Locate the cell with the specified text and output its (x, y) center coordinate. 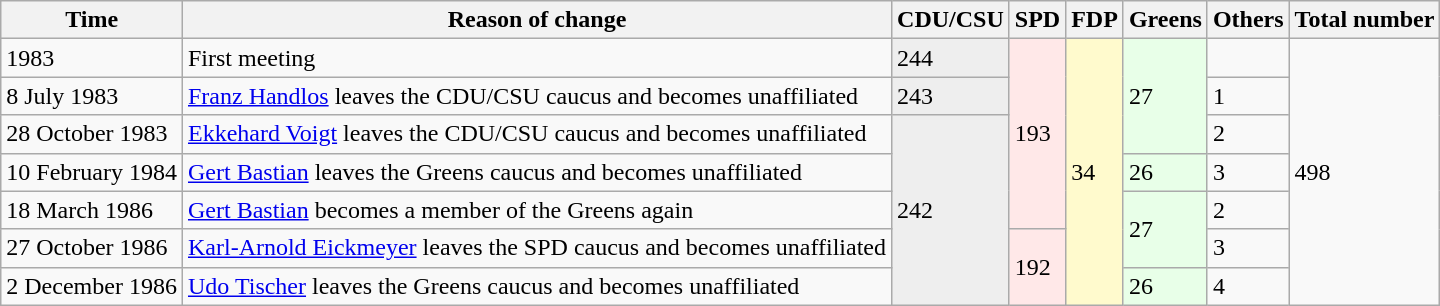
Total number (1364, 20)
193 (1037, 134)
34 (1095, 172)
Ekkehard Voigt leaves the CDU/CSU caucus and becomes unaffiliated (536, 134)
1983 (92, 58)
Karl-Arnold Eickmeyer leaves the SPD caucus and becomes unaffiliated (536, 248)
8 July 1983 (92, 96)
2 December 1986 (92, 286)
10 February 1984 (92, 172)
Reason of change (536, 20)
Franz Handlos leaves the CDU/CSU caucus and becomes unaffiliated (536, 96)
242 (951, 210)
244 (951, 58)
SPD (1037, 20)
Udo Tischer leaves the Greens caucus and becomes unaffiliated (536, 286)
28 October 1983 (92, 134)
18 March 1986 (92, 210)
Greens (1165, 20)
Time (92, 20)
498 (1364, 172)
4 (1248, 286)
192 (1037, 267)
Gert Bastian leaves the Greens caucus and becomes unaffiliated (536, 172)
FDP (1095, 20)
First meeting (536, 58)
CDU/CSU (951, 20)
243 (951, 96)
27 October 1986 (92, 248)
1 (1248, 96)
Gert Bastian becomes a member of the Greens again (536, 210)
Others (1248, 20)
